Return (x, y) of the center of cell containing provided text 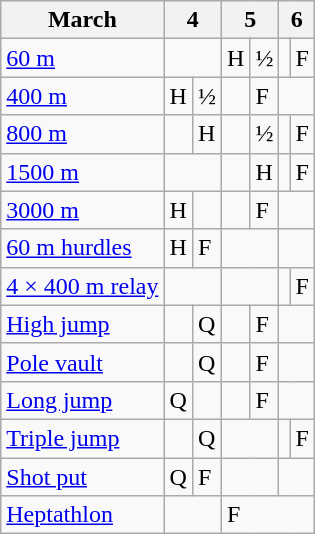
3000 m (82, 210)
Heptathlon (82, 515)
6 (296, 20)
High jump (82, 324)
60 m hurdles (82, 248)
4 (192, 20)
800 m (82, 134)
60 m (82, 58)
Long jump (82, 400)
March (82, 20)
1500 m (82, 172)
Pole vault (82, 362)
Triple jump (82, 438)
5 (250, 20)
400 m (82, 96)
4 × 400 m relay (82, 286)
Shot put (82, 477)
